Determine the [X, Y] coordinate at the center of the cell enclosing the given text.  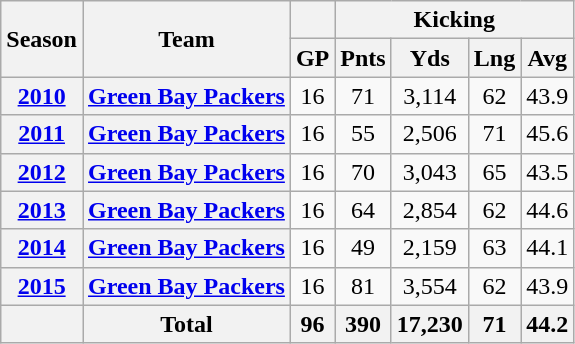
2011 [42, 134]
2,159 [430, 248]
Team [186, 39]
81 [363, 286]
65 [494, 172]
43.5 [548, 172]
Avg [548, 58]
390 [363, 324]
Pnts [363, 58]
2013 [42, 210]
96 [312, 324]
63 [494, 248]
3,554 [430, 286]
70 [363, 172]
Yds [430, 58]
44.6 [548, 210]
2015 [42, 286]
3,114 [430, 96]
55 [363, 134]
44.1 [548, 248]
3,043 [430, 172]
2014 [42, 248]
44.2 [548, 324]
2010 [42, 96]
Kicking [454, 20]
Lng [494, 58]
64 [363, 210]
2,506 [430, 134]
17,230 [430, 324]
45.6 [548, 134]
2012 [42, 172]
49 [363, 248]
Season [42, 39]
2,854 [430, 210]
GP [312, 58]
Total [186, 324]
